Provide the (X, Y) coordinate of the cell's center where the given text is located.  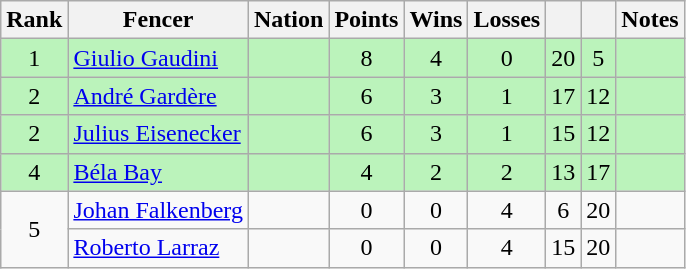
Béla Bay (158, 172)
Johan Falkenberg (158, 210)
Losses (507, 20)
Points (366, 20)
Rank (34, 20)
Fencer (158, 20)
Wins (436, 20)
Julius Eisenecker (158, 134)
8 (366, 58)
Notes (650, 20)
Giulio Gaudini (158, 58)
13 (564, 172)
Nation (288, 20)
André Gardère (158, 96)
Roberto Larraz (158, 248)
